Find where the given text appears and provide that cell's center as [X, Y] coordinate. 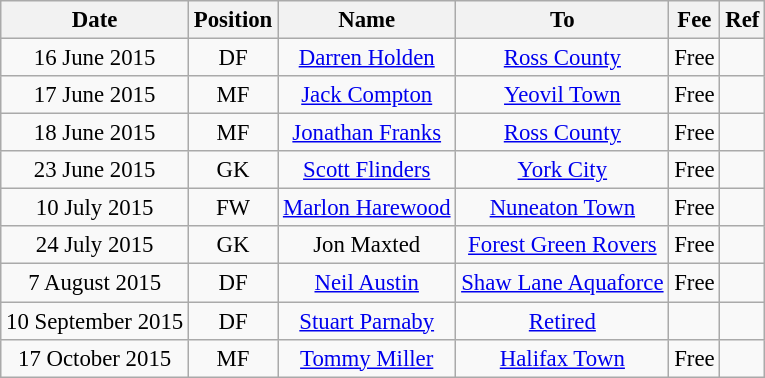
Jack Compton [367, 95]
Stuart Parnaby [367, 321]
Darren Holden [367, 58]
Retired [562, 321]
17 June 2015 [95, 95]
7 August 2015 [95, 283]
Nuneaton Town [562, 208]
10 September 2015 [95, 321]
Position [234, 20]
10 July 2015 [95, 208]
Yeovil Town [562, 95]
Fee [694, 20]
Halifax Town [562, 358]
Scott Flinders [367, 170]
17 October 2015 [95, 358]
23 June 2015 [95, 170]
Forest Green Rovers [562, 245]
Shaw Lane Aquaforce [562, 283]
Date [95, 20]
Marlon Harewood [367, 208]
To [562, 20]
Jon Maxted [367, 245]
Tommy Miller [367, 358]
18 June 2015 [95, 133]
Name [367, 20]
Ref [742, 20]
Jonathan Franks [367, 133]
York City [562, 170]
FW [234, 208]
24 July 2015 [95, 245]
Neil Austin [367, 283]
16 June 2015 [95, 58]
